Return the (X, Y) coordinate for the center point of the cell that contains the specified text.  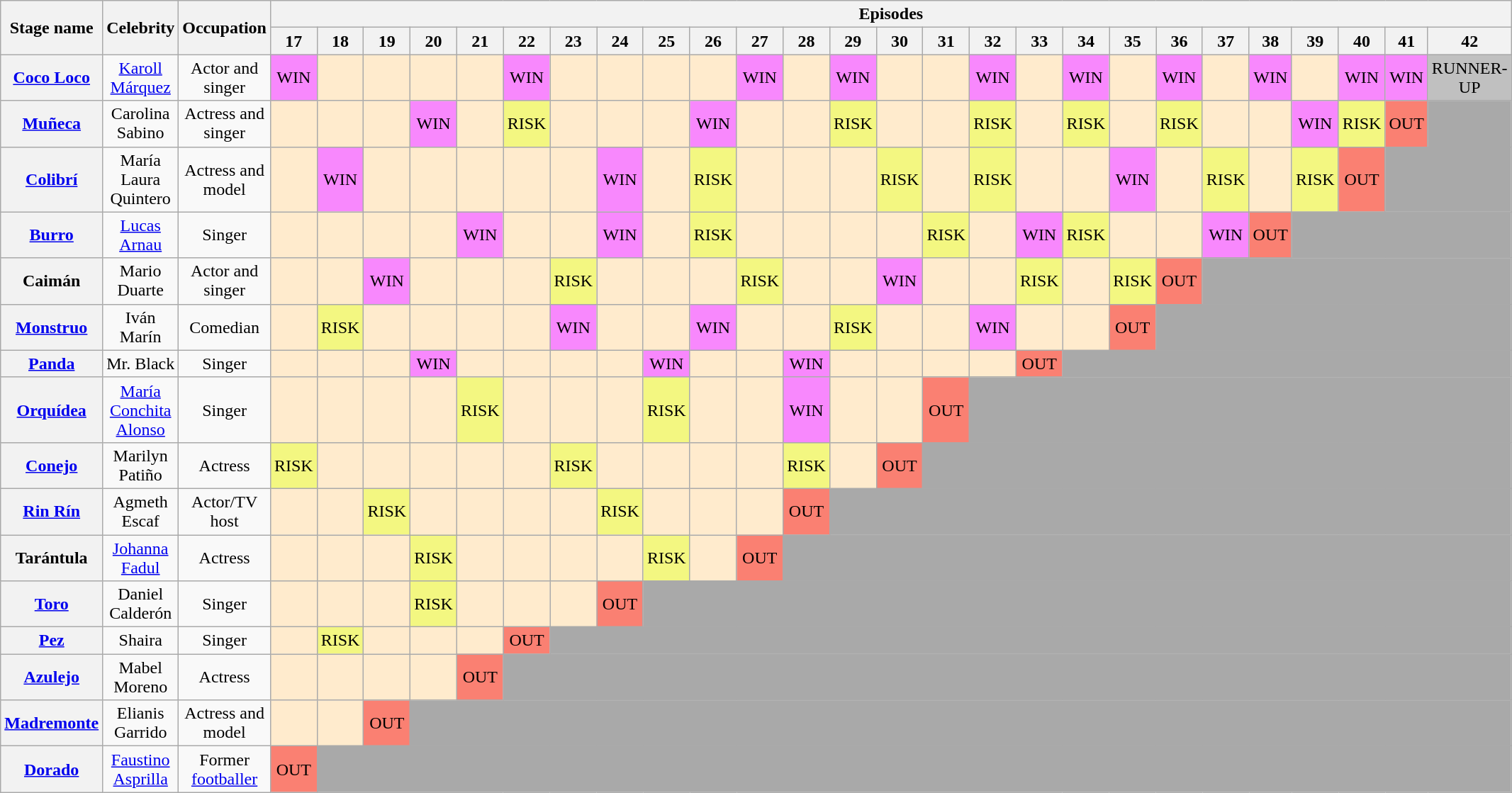
Mario Duarte (140, 281)
Conejo (52, 465)
Tarántula (52, 557)
40 (1362, 41)
32 (993, 41)
Episodes (890, 14)
Former footballer (225, 770)
Elianis Garrido (140, 723)
Agmeth Escaf (140, 512)
31 (946, 41)
Pez (52, 641)
21 (480, 41)
RUNNER-UP (1469, 78)
42 (1469, 41)
35 (1133, 41)
34 (1086, 41)
22 (527, 41)
Johanna Fadul (140, 557)
Azulejo (52, 677)
30 (900, 41)
20 (434, 41)
Panda (52, 364)
Monstruo (52, 327)
26 (713, 41)
Madremonte (52, 723)
Faustino Asprilla (140, 770)
Carolina Sabino (140, 123)
23 (573, 41)
28 (807, 41)
María Laura Quintero (140, 179)
Coco Loco (52, 78)
36 (1180, 41)
Occupation (225, 28)
17 (293, 41)
Rin Rín (52, 512)
Mr. Black (140, 364)
37 (1226, 41)
Toro (52, 604)
Actor/TV host (225, 512)
Lucas Arnau (140, 235)
Mabel Moreno (140, 677)
29 (853, 41)
Muñeca (52, 123)
Caimán (52, 281)
Shaira (140, 641)
Comedian (225, 327)
Daniel Calderón (140, 604)
Karoll Márquez (140, 78)
33 (1039, 41)
Iván Marín (140, 327)
18 (340, 41)
Actress and singer (225, 123)
Dorado (52, 770)
Celebrity (140, 28)
Marilyn Patiño (140, 465)
38 (1270, 41)
19 (387, 41)
María Conchita Alonso (140, 410)
Burro (52, 235)
41 (1406, 41)
25 (666, 41)
Orquídea (52, 410)
39 (1315, 41)
Stage name (52, 28)
27 (760, 41)
Colibrí (52, 179)
24 (620, 41)
